Search for the cell housing the specified text and yield its [X, Y] center coordinate. 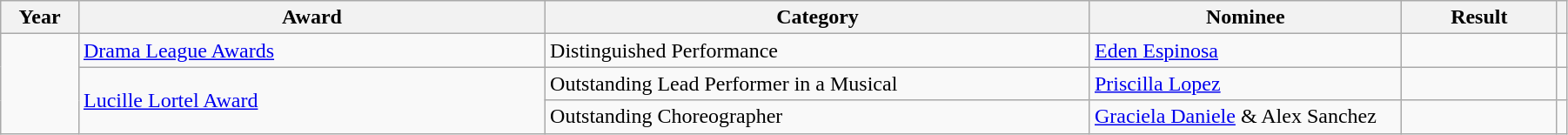
Eden Espinosa [1245, 51]
Distinguished Performance [818, 51]
Graciela Daniele & Alex Sanchez [1245, 117]
Year [40, 17]
Outstanding Lead Performer in a Musical [818, 84]
Drama League Awards [312, 51]
Outstanding Choreographer [818, 117]
Award [312, 17]
Category [818, 17]
Lucille Lortel Award [312, 100]
Nominee [1245, 17]
Priscilla Lopez [1245, 84]
Result [1479, 17]
